Provide the [x, y] coordinate of the cell's center where the given text is located.  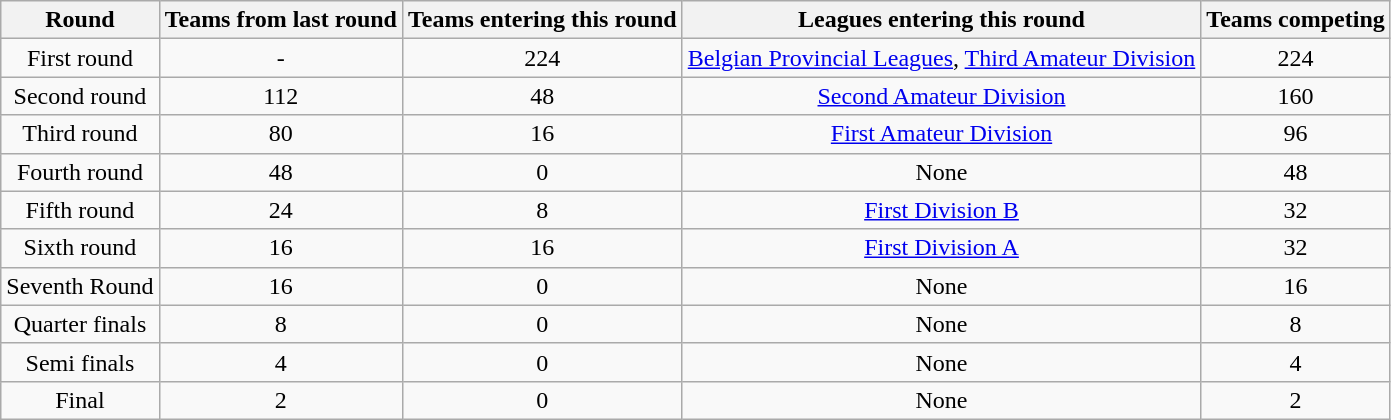
Teams competing [1296, 20]
Semi finals [80, 362]
Third round [80, 134]
Round [80, 20]
- [280, 58]
Leagues entering this round [942, 20]
96 [1296, 134]
112 [280, 96]
80 [280, 134]
Seventh Round [80, 286]
160 [1296, 96]
24 [280, 210]
First round [80, 58]
First Division B [942, 210]
Belgian Provincial Leagues, Third Amateur Division [942, 58]
First Division A [942, 248]
Second round [80, 96]
First Amateur Division [942, 134]
Quarter finals [80, 324]
Teams from last round [280, 20]
Fourth round [80, 172]
Teams entering this round [542, 20]
Sixth round [80, 248]
Second Amateur Division [942, 96]
Fifth round [80, 210]
Final [80, 400]
